Return the (x, y) coordinate for the center point of the cell that contains the specified text.  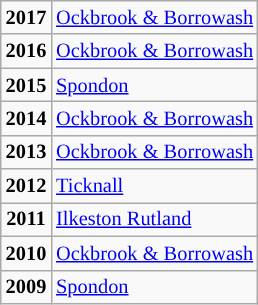
2009 (26, 287)
2017 (26, 17)
2014 (26, 118)
2015 (26, 85)
2016 (26, 51)
Ilkeston Rutland (154, 219)
2011 (26, 219)
2012 (26, 186)
Ticknall (154, 186)
2010 (26, 253)
2013 (26, 152)
